Return the (x, y) coordinate for the center point of the cell that contains the specified text.  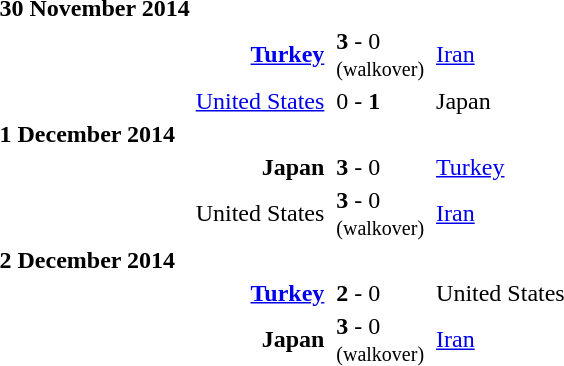
0 - 1 (380, 101)
2 - 0 (380, 293)
3 - 0 (380, 167)
Japan (260, 167)
